Search for the cell housing the specified text and yield its (x, y) center coordinate. 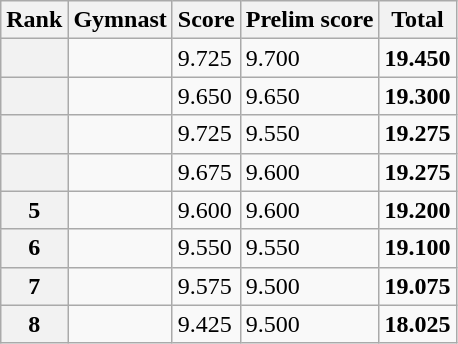
6 (34, 248)
19.200 (418, 210)
9.700 (310, 58)
5 (34, 210)
9.675 (206, 172)
Total (418, 20)
18.025 (418, 324)
19.450 (418, 58)
19.300 (418, 96)
9.425 (206, 324)
9.575 (206, 286)
19.075 (418, 286)
19.100 (418, 248)
Prelim score (310, 20)
Gymnast (120, 20)
Rank (34, 20)
Score (206, 20)
8 (34, 324)
7 (34, 286)
